Detect which cell encompasses the target text, then output its (x, y) center coordinate. 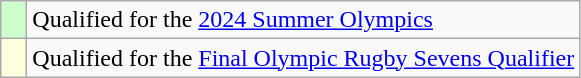
Qualified for the Final Olympic Rugby Sevens Qualifier (304, 58)
Qualified for the 2024 Summer Olympics (304, 20)
